Provide the [X, Y] coordinate of the cell's center where the given text is located.  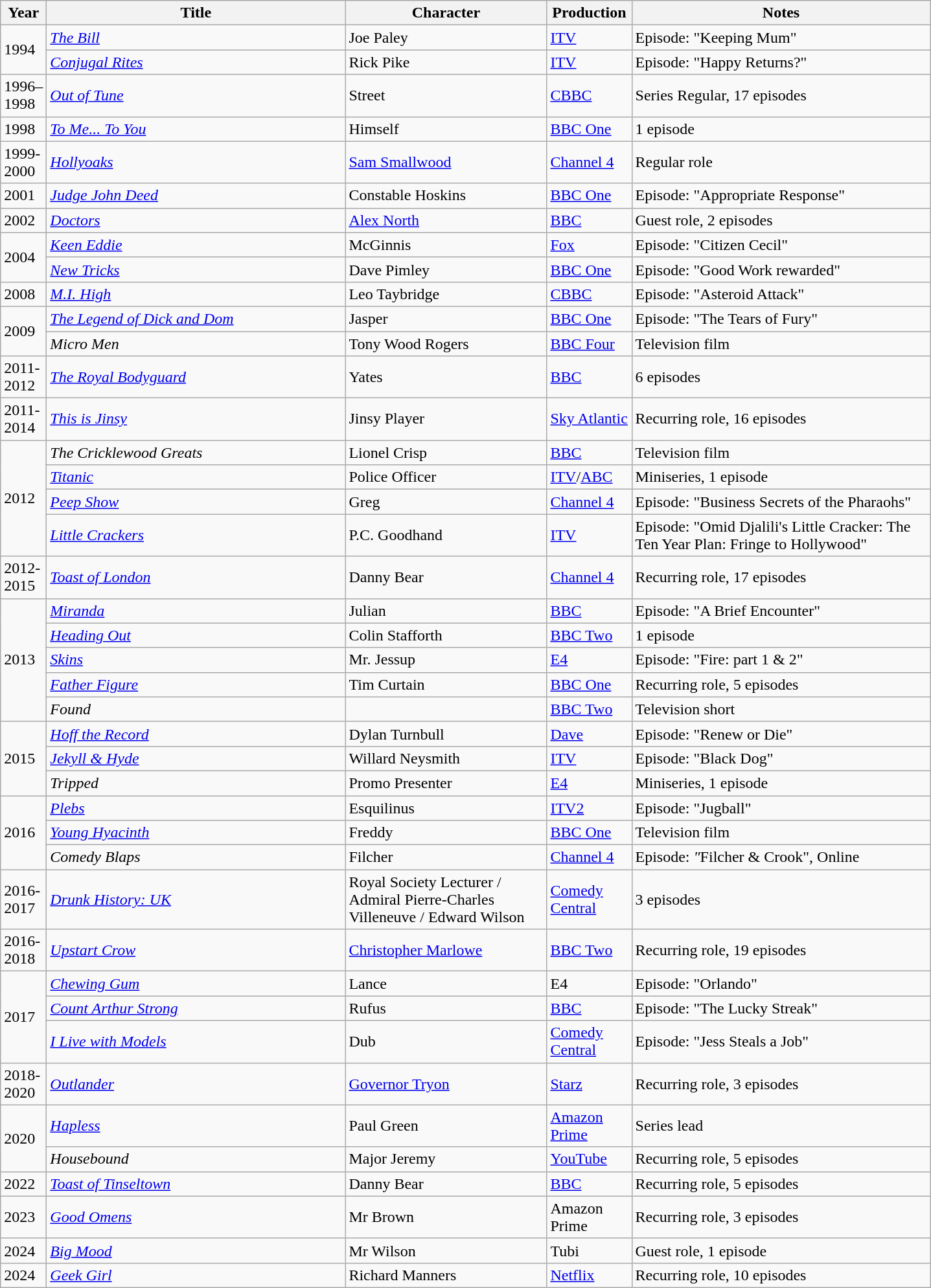
Episode: "Keeping Mum" [781, 38]
Guest role, 1 episode [781, 1250]
Recurring role, 10 episodes [781, 1275]
Episode: "The Lucky Streak" [781, 1008]
Outlander [196, 1084]
Good Omens [196, 1217]
ITV/ABC [590, 477]
Richard Manners [446, 1275]
Notes [781, 13]
Hapless [196, 1125]
1996–1998 [23, 96]
Mr. Jessup [446, 660]
2023 [23, 1217]
2001 [23, 196]
Rufus [446, 1008]
Freddy [446, 833]
Mr Brown [446, 1217]
Television short [781, 709]
Title [196, 13]
Himself [446, 129]
Drunk History: UK [196, 899]
2017 [23, 1017]
Recurring role, 19 episodes [781, 951]
Major Jeremy [446, 1159]
2008 [23, 294]
Filcher [446, 857]
Joe Paley [446, 38]
1999-2000 [23, 162]
Episode: "Happy Returns?" [781, 62]
Christopher Marlowe [446, 951]
Episode: "Good Work rewarded" [781, 269]
YouTube [590, 1159]
Tony Wood Rogers [446, 344]
The Royal Bodyguard [196, 377]
Fox [590, 245]
Lance [446, 984]
Police Officer [446, 477]
Alex North [446, 220]
Yates [446, 377]
Big Mood [196, 1250]
I Live with Models [196, 1041]
6 episodes [781, 377]
2011-2014 [23, 420]
Sam Smallwood [446, 162]
Episode: "Appropriate Response" [781, 196]
2009 [23, 331]
2018-2020 [23, 1084]
Paul Green [446, 1125]
Toast of London [196, 578]
Housebound [196, 1159]
The Legend of Dick and Dom [196, 319]
Jinsy Player [446, 420]
Series lead [781, 1125]
Little Crackers [196, 535]
Upstart Crow [196, 951]
2012 [23, 499]
Count Arthur Strong [196, 1008]
Hoff the Record [196, 734]
Conjugal Rites [196, 62]
2015 [23, 758]
3 episodes [781, 899]
M.I. High [196, 294]
This is Jinsy [196, 420]
Heading Out [196, 635]
Tripped [196, 783]
Series Regular, 17 episodes [781, 96]
Episode: "Asteroid Attack" [781, 294]
Dylan Turnbull [446, 734]
Peep Show [196, 502]
Episode: "Omid Djalili's Little Cracker: The Ten Year Plan: Fringe to Hollywood" [781, 535]
1994 [23, 50]
2020 [23, 1138]
Recurring role, 17 episodes [781, 578]
New Tricks [196, 269]
ITV2 [590, 808]
Starz [590, 1084]
Out of Tune [196, 96]
2016 [23, 832]
The Bill [196, 38]
Episode: "Black Dog" [781, 758]
Episode: "A Brief Encounter" [781, 611]
Constable Hoskins [446, 196]
McGinnis [446, 245]
Keen Eddie [196, 245]
Guest role, 2 episodes [781, 220]
Recurring role, 16 episodes [781, 420]
Julian [446, 611]
Willard Neysmith [446, 758]
Father Figure [196, 684]
Plebs [196, 808]
2016-2018 [23, 951]
Miranda [196, 611]
Skins [196, 660]
Episode: "Fire: part 1 & 2" [781, 660]
Production [590, 13]
Dub [446, 1041]
Episode: "Citizen Cecil" [781, 245]
Year [23, 13]
Hollyoaks [196, 162]
Episode: "Renew or Die" [781, 734]
Governor Tryon [446, 1084]
Episode: "The Tears of Fury" [781, 319]
2002 [23, 220]
Doctors [196, 220]
Esquilinus [446, 808]
Tubi [590, 1250]
Mr Wilson [446, 1250]
2004 [23, 257]
Chewing Gum [196, 984]
2011-2012 [23, 377]
Found [196, 709]
Comedy Blaps [196, 857]
Colin Stafforth [446, 635]
Titanic [196, 477]
Episode: "Orlando" [781, 984]
Sky Atlantic [590, 420]
The Cricklewood Greats [196, 453]
Greg [446, 502]
Rick Pike [446, 62]
2012-2015 [23, 578]
BBC Four [590, 344]
Royal Society Lecturer / Admiral Pierre-Charles Villeneuve / Edward Wilson [446, 899]
2013 [23, 660]
Character [446, 13]
Promo Presenter [446, 783]
Judge John Deed [196, 196]
Toast of Tinseltown [196, 1184]
Jekyll & Hyde [196, 758]
Dave [590, 734]
Micro Men [196, 344]
P.C. Goodhand [446, 535]
Dave Pimley [446, 269]
Jasper [446, 319]
Episode: "Jugball" [781, 808]
2022 [23, 1184]
Episode: "Business Secrets of the Pharaohs" [781, 502]
Street [446, 96]
1998 [23, 129]
Geek Girl [196, 1275]
Lionel Crisp [446, 453]
Tim Curtain [446, 684]
2016-2017 [23, 899]
Young Hyacinth [196, 833]
Regular role [781, 162]
Episode: "Filcher & Crook", Online [781, 857]
Episode: "Jess Steals a Job" [781, 1041]
Leo Taybridge [446, 294]
To Me... To You [196, 129]
Netflix [590, 1275]
